Capture the cell that displays the provided text and extract its (X, Y) central coordinate. 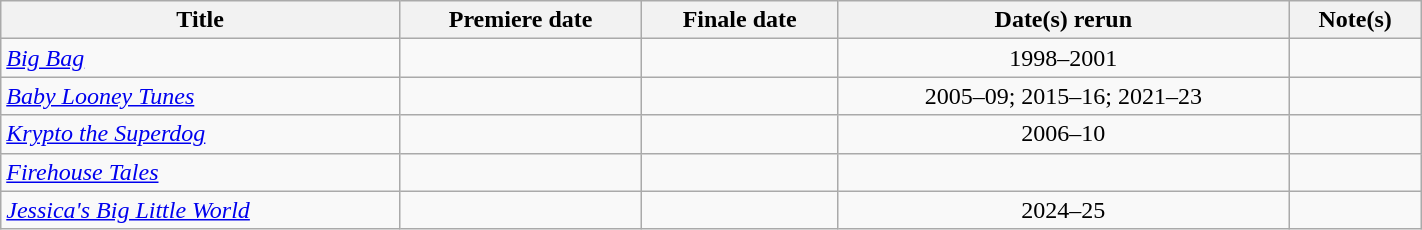
Baby Looney Tunes (200, 96)
2024–25 (1064, 210)
Finale date (740, 20)
Title (200, 20)
2005–09; 2015–16; 2021–23 (1064, 96)
Date(s) rerun (1064, 20)
2006–10 (1064, 134)
Premiere date (520, 20)
Note(s) (1355, 20)
Krypto the Superdog (200, 134)
Firehouse Tales (200, 172)
Big Bag (200, 58)
Jessica's Big Little World (200, 210)
1998–2001 (1064, 58)
